From the cell containing the given text, extract its center point as (x, y) coordinate. 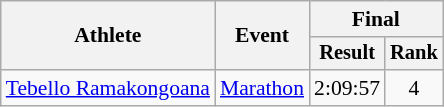
4 (414, 88)
Rank (414, 54)
Event (262, 36)
Marathon (262, 88)
Final (376, 19)
Athlete (108, 36)
2:09:57 (347, 88)
Tebello Ramakongoana (108, 88)
Result (347, 54)
